Output the [x, y] coordinate of the center of the cell containing the given text.  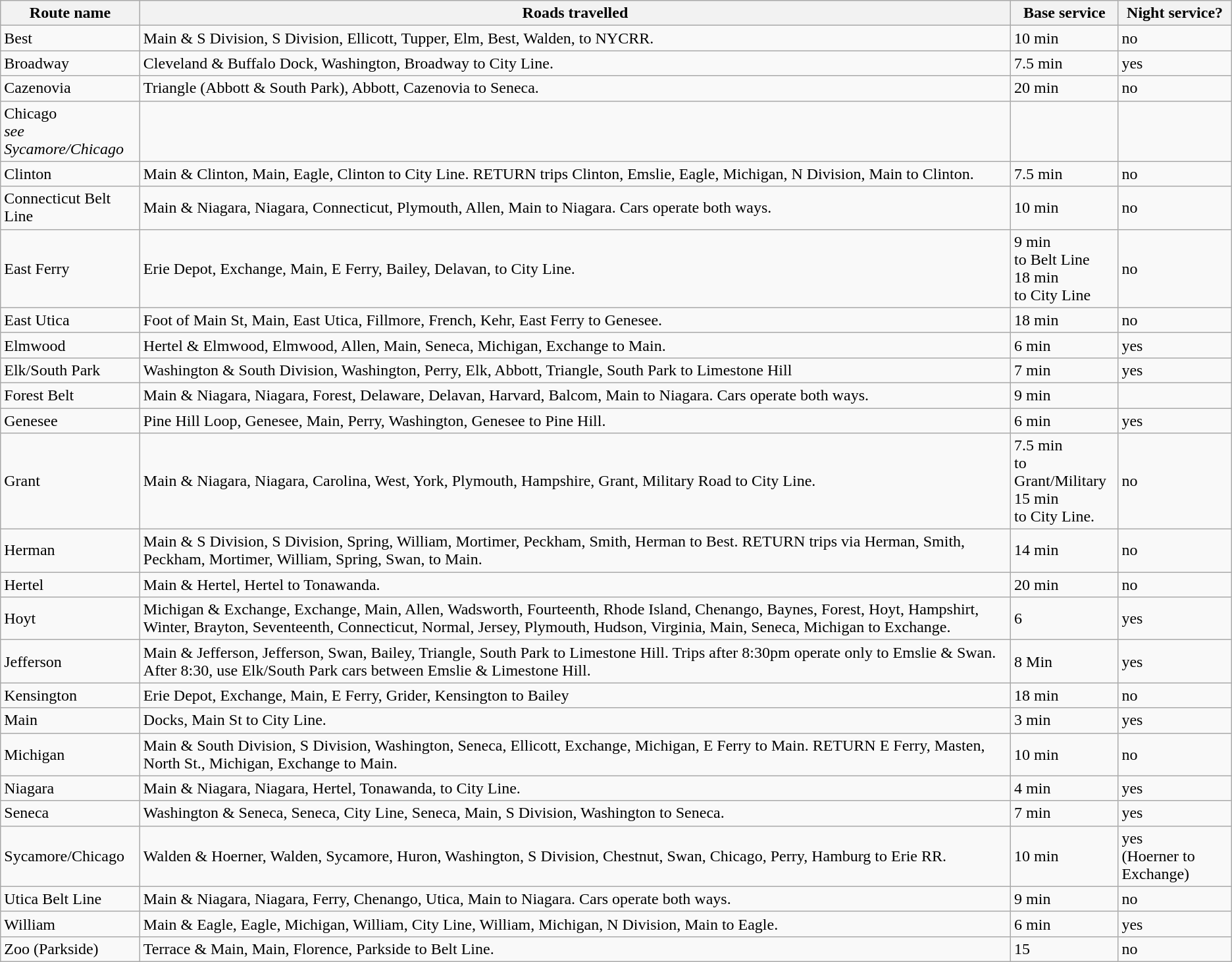
Broadway [70, 63]
Seneca [70, 813]
Herman [70, 550]
Main & Niagara, Niagara, Hertel, Tonawanda, to City Line. [575, 788]
Kensington [70, 695]
Main & Niagara, Niagara, Ferry, Chenango, Utica, Main to Niagara. Cars operate both ways. [575, 899]
Terrace & Main, Main, Florence, Parkside to Belt Line. [575, 949]
6 [1065, 619]
Chicagosee Sycamore/Chicago [70, 131]
yes (Hoerner to Exchange) [1175, 856]
Main & Niagara, Niagara, Carolina, West, York, Plymouth, Hampshire, Grant, Military Road to City Line. [575, 481]
Hertel & Elmwood, Elmwood, Allen, Main, Seneca, Michigan, Exchange to Main. [575, 345]
Route name [70, 13]
4 min [1065, 788]
Pine Hill Loop, Genesee, Main, Perry, Washington, Genesee to Pine Hill. [575, 421]
Jefferson [70, 661]
Washington & South Division, Washington, Perry, Elk, Abbott, Triangle, South Park to Limestone Hill [575, 370]
Forest Belt [70, 395]
Hoyt [70, 619]
Grant [70, 481]
Roads travelled [575, 13]
East Utica [70, 320]
Main & Hertel, Hertel to Tonawanda. [575, 585]
Clinton [70, 174]
William [70, 924]
8 Min [1065, 661]
Best [70, 38]
Elk/South Park [70, 370]
Walden & Hoerner, Walden, Sycamore, Huron, Washington, S Division, Chestnut, Swan, Chicago, Perry, Hamburg to Erie RR. [575, 856]
Elmwood [70, 345]
Erie Depot, Exchange, Main, E Ferry, Bailey, Delavan, to City Line. [575, 269]
Hertel [70, 585]
Michigan [70, 755]
Genesee [70, 421]
3 min [1065, 720]
Main & Clinton, Main, Eagle, Clinton to City Line. RETURN trips Clinton, Emslie, Eagle, Michigan, N Division, Main to Clinton. [575, 174]
15 [1065, 949]
Cazenovia [70, 88]
14 min [1065, 550]
Triangle (Abbott & South Park), Abbott, Cazenovia to Seneca. [575, 88]
7.5 min to Grant/Military 15 min to City Line. [1065, 481]
Night service? [1175, 13]
9 min to Belt Line 18 min to City Line [1065, 269]
Main & Eagle, Eagle, Michigan, William, City Line, William, Michigan, N Division, Main to Eagle. [575, 924]
Erie Depot, Exchange, Main, E Ferry, Grider, Kensington to Bailey [575, 695]
Main & Niagara, Niagara, Forest, Delaware, Delavan, Harvard, Balcom, Main to Niagara. Cars operate both ways. [575, 395]
Base service [1065, 13]
Connecticut Belt Line [70, 208]
Zoo (Parkside) [70, 949]
Main & Niagara, Niagara, Connecticut, Plymouth, Allen, Main to Niagara. Cars operate both ways. [575, 208]
Main [70, 720]
Niagara [70, 788]
Sycamore/Chicago [70, 856]
Washington & Seneca, Seneca, City Line, Seneca, Main, S Division, Washington to Seneca. [575, 813]
Utica Belt Line [70, 899]
East Ferry [70, 269]
Main & S Division, S Division, Ellicott, Tupper, Elm, Best, Walden, to NYCRR. [575, 38]
Foot of Main St, Main, East Utica, Fillmore, French, Kehr, East Ferry to Genesee. [575, 320]
Docks, Main St to City Line. [575, 720]
Cleveland & Buffalo Dock, Washington, Broadway to City Line. [575, 63]
